Identify which cell holds the provided text, then report its (x, y) central coordinate. 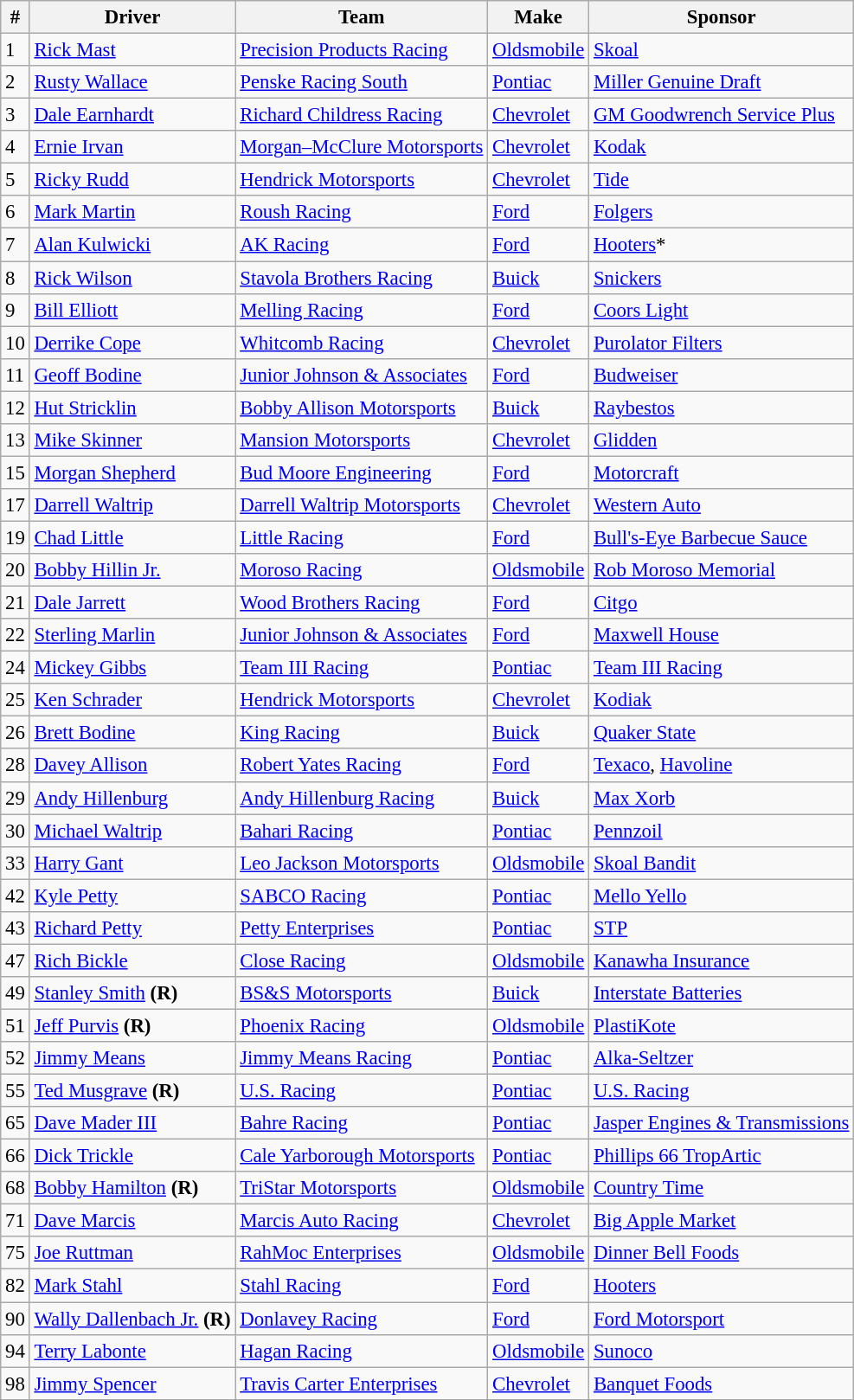
Melling Racing (362, 310)
Tide (722, 180)
Mike Skinner (132, 440)
Geoff Bodine (132, 375)
28 (16, 766)
42 (16, 896)
TriStar Motorsports (362, 1188)
Bud Moore Engineering (362, 472)
Budweiser (722, 375)
25 (16, 700)
Ted Musgrave (R) (132, 1091)
Hagan Racing (362, 1351)
Donlavey Racing (362, 1319)
Hooters* (722, 245)
Make (538, 17)
Rob Moroso Memorial (722, 570)
94 (16, 1351)
Phoenix Racing (362, 1025)
Bahre Racing (362, 1123)
Ken Schrader (132, 700)
26 (16, 733)
PlastiKote (722, 1025)
Chad Little (132, 537)
RahMoc Enterprises (362, 1254)
Team (362, 17)
71 (16, 1221)
Mark Martin (132, 212)
82 (16, 1286)
12 (16, 408)
1 (16, 50)
Ernie Irvan (132, 147)
Stahl Racing (362, 1286)
Precision Products Racing (362, 50)
Whitcomb Racing (362, 343)
19 (16, 537)
Maxwell House (722, 635)
Mark Stahl (132, 1286)
17 (16, 505)
Close Racing (362, 960)
Country Time (722, 1188)
Dale Earnhardt (132, 115)
11 (16, 375)
52 (16, 1058)
GM Goodwrench Service Plus (722, 115)
65 (16, 1123)
Sponsor (722, 17)
55 (16, 1091)
Western Auto (722, 505)
Jimmy Means (132, 1058)
Dick Trickle (132, 1156)
Hooters (722, 1286)
Moroso Racing (362, 570)
Alka-Seltzer (722, 1058)
Raybestos (722, 408)
Texaco, Havoline (722, 766)
Darrell Waltrip (132, 505)
Kanawha Insurance (722, 960)
Davey Allison (132, 766)
6 (16, 212)
Alan Kulwicki (132, 245)
Mickey Gibbs (132, 668)
7 (16, 245)
Sterling Marlin (132, 635)
Interstate Batteries (722, 993)
4 (16, 147)
Michael Waltrip (132, 831)
3 (16, 115)
Joe Ruttman (132, 1254)
Mansion Motorsports (362, 440)
66 (16, 1156)
Dave Mader III (132, 1123)
SABCO Racing (362, 896)
Darrell Waltrip Motorsports (362, 505)
Stanley Smith (R) (132, 993)
# (16, 17)
29 (16, 798)
Coors Light (722, 310)
Kodiak (722, 700)
Morgan Shepherd (132, 472)
Andy Hillenburg Racing (362, 798)
Jimmy Spencer (132, 1384)
13 (16, 440)
Travis Carter Enterprises (362, 1384)
Bahari Racing (362, 831)
Morgan–McClure Motorsports (362, 147)
Miller Genuine Draft (722, 82)
Andy Hillenburg (132, 798)
Kyle Petty (132, 896)
5 (16, 180)
Bull's-Eye Barbecue Sauce (722, 537)
Driver (132, 17)
Leo Jackson Motorsports (362, 863)
8 (16, 278)
22 (16, 635)
Wally Dallenbach Jr. (R) (132, 1319)
90 (16, 1319)
Wood Brothers Racing (362, 603)
Jeff Purvis (R) (132, 1025)
Phillips 66 TropArtic (722, 1156)
Purolator Filters (722, 343)
Richard Childress Racing (362, 115)
2 (16, 82)
King Racing (362, 733)
75 (16, 1254)
Harry Gant (132, 863)
51 (16, 1025)
Bill Elliott (132, 310)
Banquet Foods (722, 1384)
43 (16, 928)
Stavola Brothers Racing (362, 278)
9 (16, 310)
Terry Labonte (132, 1351)
Bobby Hillin Jr. (132, 570)
Snickers (722, 278)
Marcis Auto Racing (362, 1221)
Folgers (722, 212)
Rick Mast (132, 50)
10 (16, 343)
Rich Bickle (132, 960)
15 (16, 472)
Dinner Bell Foods (722, 1254)
Jasper Engines & Transmissions (722, 1123)
Roush Racing (362, 212)
30 (16, 831)
Robert Yates Racing (362, 766)
Dave Marcis (132, 1221)
Citgo (722, 603)
Brett Bodine (132, 733)
Glidden (722, 440)
Rusty Wallace (132, 82)
Motorcraft (722, 472)
Pennzoil (722, 831)
68 (16, 1188)
49 (16, 993)
Ford Motorsport (722, 1319)
Bobby Hamilton (R) (132, 1188)
Skoal (722, 50)
Dale Jarrett (132, 603)
98 (16, 1384)
Big Apple Market (722, 1221)
Richard Petty (132, 928)
Quaker State (722, 733)
BS&S Motorsports (362, 993)
33 (16, 863)
Cale Yarborough Motorsports (362, 1156)
Max Xorb (722, 798)
Petty Enterprises (362, 928)
Hut Stricklin (132, 408)
20 (16, 570)
STP (722, 928)
21 (16, 603)
Little Racing (362, 537)
AK Racing (362, 245)
Skoal Bandit (722, 863)
Ricky Rudd (132, 180)
Derrike Cope (132, 343)
47 (16, 960)
Jimmy Means Racing (362, 1058)
Rick Wilson (132, 278)
Kodak (722, 147)
24 (16, 668)
Bobby Allison Motorsports (362, 408)
Penske Racing South (362, 82)
Sunoco (722, 1351)
Mello Yello (722, 896)
